Identify which cell holds the provided text, then report its [x, y] central coordinate. 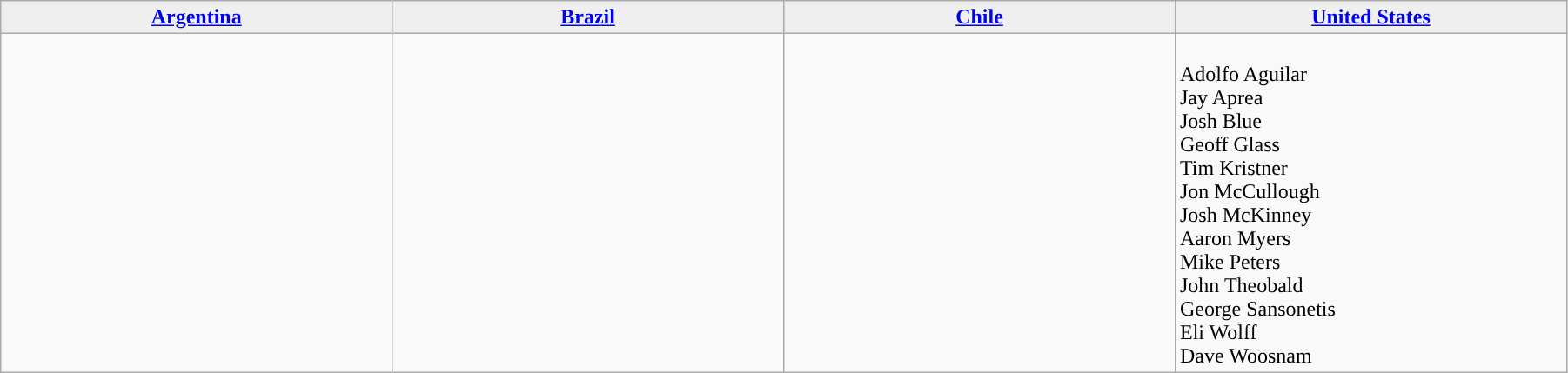
Chile [980, 17]
Argentina [197, 17]
United States [1370, 17]
Brazil [588, 17]
